Scan for the cell matching the given text and deliver its [x, y] coordinate at center. 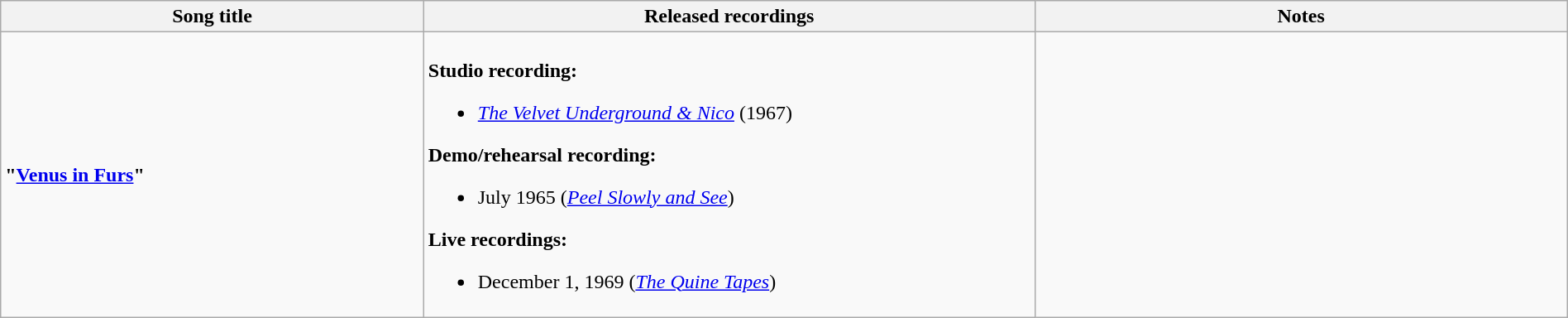
Notes [1301, 17]
Released recordings [729, 17]
"Venus in Furs" [213, 175]
Song title [213, 17]
